Capture the cell that displays the provided text and extract its (x, y) central coordinate. 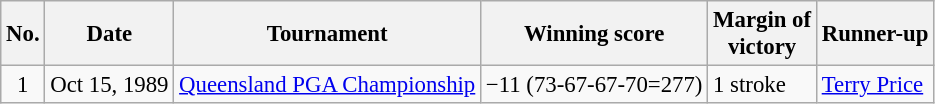
1 (23, 85)
1 stroke (762, 85)
Queensland PGA Championship (328, 85)
Terry Price (874, 85)
Runner-up (874, 34)
Oct 15, 1989 (110, 85)
Margin ofvictory (762, 34)
Date (110, 34)
Winning score (594, 34)
Tournament (328, 34)
No. (23, 34)
−11 (73-67-67-70=277) (594, 85)
